Provide the (x, y) coordinate of the cell's center where the given text is located.  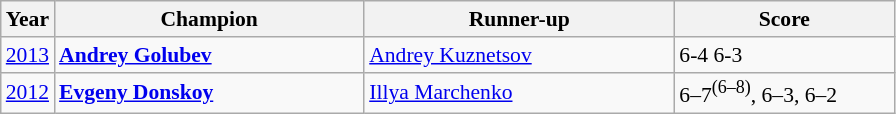
Evgeny Donskoy (209, 92)
6–7(6–8), 6–3, 6–2 (784, 92)
Andrey Golubev (209, 55)
2012 (28, 92)
Year (28, 19)
Runner-up (519, 19)
Illya Marchenko (519, 92)
Score (784, 19)
2013 (28, 55)
Champion (209, 19)
6-4 6-3 (784, 55)
Andrey Kuznetsov (519, 55)
